Locate the cell with the specified text and output its [X, Y] center coordinate. 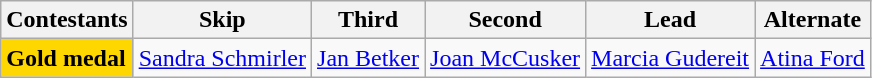
Second [506, 20]
Alternate [813, 20]
Jan Betker [368, 58]
Sandra Schmirler [222, 58]
Lead [670, 20]
Atina Ford [813, 58]
Gold medal [67, 58]
Skip [222, 20]
Joan McCusker [506, 58]
Third [368, 20]
Contestants [67, 20]
Marcia Gudereit [670, 58]
